Identify which cell holds the provided text, then report its [x, y] central coordinate. 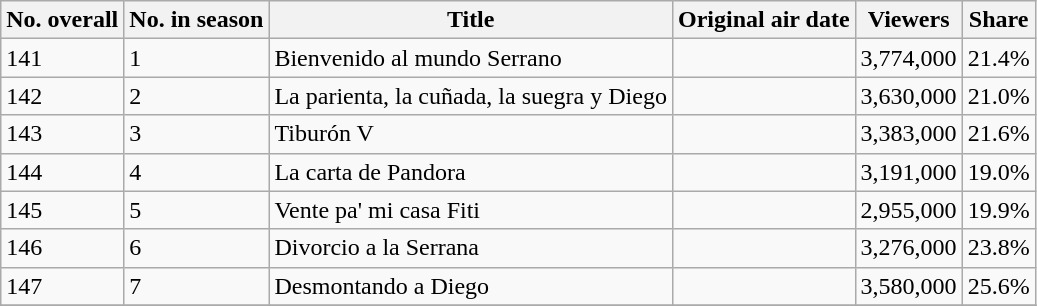
2 [196, 96]
143 [62, 134]
7 [196, 286]
25.6% [998, 286]
3,191,000 [908, 172]
Share [998, 20]
Title [471, 20]
4 [196, 172]
19.0% [998, 172]
3,276,000 [908, 248]
141 [62, 58]
142 [62, 96]
Bienvenido al mundo Serrano [471, 58]
La carta de Pandora [471, 172]
5 [196, 210]
Vente pa' mi casa Fiti [471, 210]
3 [196, 134]
2,955,000 [908, 210]
19.9% [998, 210]
21.0% [998, 96]
3,630,000 [908, 96]
21.6% [998, 134]
Divorcio a la Serrana [471, 248]
21.4% [998, 58]
Original air date [764, 20]
147 [62, 286]
La parienta, la cuñada, la suegra y Diego [471, 96]
146 [62, 248]
No. in season [196, 20]
23.8% [998, 248]
No. overall [62, 20]
144 [62, 172]
1 [196, 58]
3,383,000 [908, 134]
3,774,000 [908, 58]
Viewers [908, 20]
3,580,000 [908, 286]
6 [196, 248]
145 [62, 210]
Desmontando a Diego [471, 286]
Tiburón V [471, 134]
